Determine the [x, y] coordinate at the center of the cell enclosing the given text.  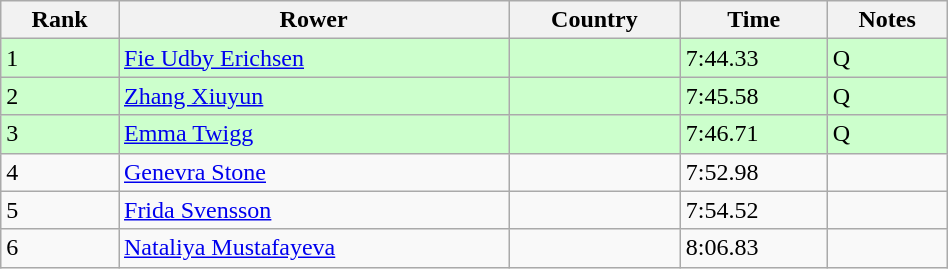
7:45.58 [754, 96]
Zhang Xiuyun [313, 96]
8:06.83 [754, 248]
Emma Twigg [313, 134]
5 [60, 210]
Frida Svensson [313, 210]
Time [754, 20]
Nataliya Mustafayeva [313, 248]
1 [60, 58]
7:52.98 [754, 172]
Genevra Stone [313, 172]
7:54.52 [754, 210]
3 [60, 134]
Rank [60, 20]
7:44.33 [754, 58]
4 [60, 172]
6 [60, 248]
Rower [313, 20]
Country [595, 20]
7:46.71 [754, 134]
Notes [887, 20]
2 [60, 96]
Fie Udby Erichsen [313, 58]
